For the text-containing cell, return its midpoint in [X, Y] coordinate format. 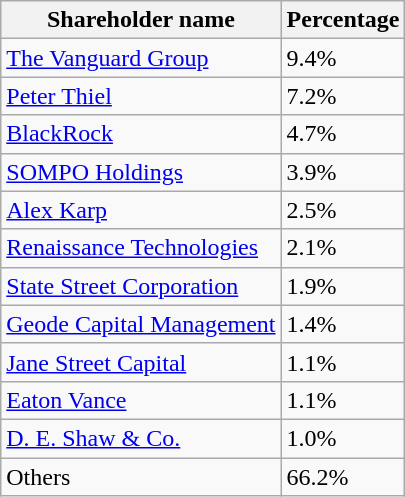
2.5% [343, 210]
Others [141, 477]
7.2% [343, 96]
Renaissance Technologies [141, 248]
2.1% [343, 248]
Jane Street Capital [141, 362]
1.4% [343, 324]
State Street Corporation [141, 286]
9.4% [343, 58]
Eaton Vance [141, 400]
D. E. Shaw & Co. [141, 438]
4.7% [343, 134]
1.9% [343, 286]
1.0% [343, 438]
The Vanguard Group [141, 58]
66.2% [343, 477]
Shareholder name [141, 20]
Peter Thiel [141, 96]
3.9% [343, 172]
BlackRock [141, 134]
Alex Karp [141, 210]
SOMPO Holdings [141, 172]
Percentage [343, 20]
Geode Capital Management [141, 324]
